Return the (X, Y) coordinate for the center point of the cell that contains the specified text.  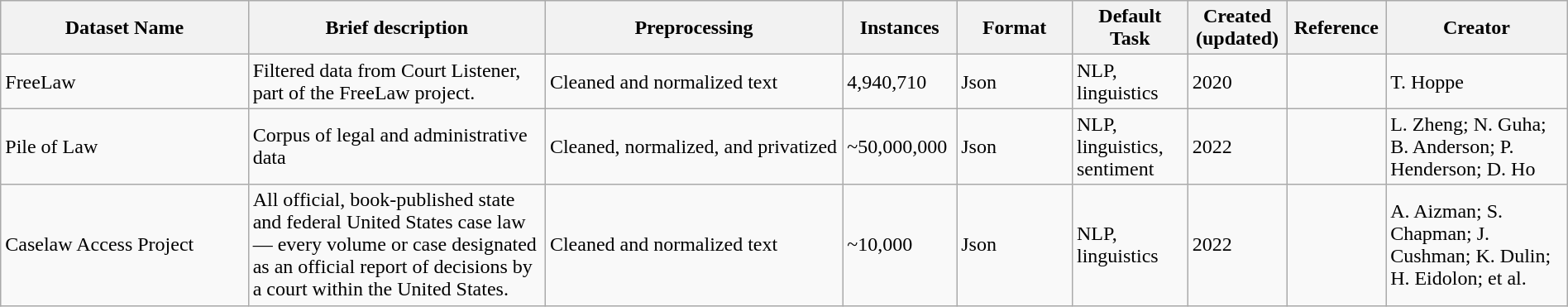
~50,000,000 (900, 146)
Cleaned, normalized, and privatized (693, 146)
L. Zheng; N. Guha; B. Anderson; P. Henderson; D. Ho (1477, 146)
Created (updated) (1237, 28)
Creator (1477, 28)
FreeLaw (124, 81)
Corpus of legal and administrative data (397, 146)
Filtered data from Court Listener, part of the FreeLaw project. (397, 81)
Caselaw Access Project (124, 245)
NLP, linguistics, sentiment (1130, 146)
Reference (1336, 28)
Brief description (397, 28)
Default Task (1130, 28)
Format (1015, 28)
2020 (1237, 81)
Instances (900, 28)
Preprocessing (693, 28)
Pile of Law (124, 146)
~10,000 (900, 245)
T. Hoppe (1477, 81)
Dataset Name (124, 28)
4,940,710 (900, 81)
A. Aizman; S. Chapman; J. Cushman; K. Dulin; H. Eidolon; et al. (1477, 245)
